From the cell containing the given text, extract its center point as [X, Y] coordinate. 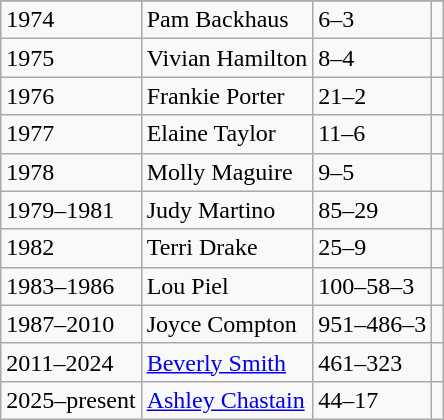
1976 [71, 96]
6–3 [372, 20]
1974 [71, 20]
Pam Backhaus [227, 20]
85–29 [372, 210]
Joyce Compton [227, 324]
461–323 [372, 362]
1978 [71, 172]
25–9 [372, 248]
Ashley Chastain [227, 400]
Judy Martino [227, 210]
951–486–3 [372, 324]
Elaine Taylor [227, 134]
Vivian Hamilton [227, 58]
Frankie Porter [227, 96]
21–2 [372, 96]
9–5 [372, 172]
2011–2024 [71, 362]
1975 [71, 58]
11–6 [372, 134]
Lou Piel [227, 286]
1987–2010 [71, 324]
1979–1981 [71, 210]
8–4 [372, 58]
1977 [71, 134]
100–58–3 [372, 286]
Terri Drake [227, 248]
1983–1986 [71, 286]
Beverly Smith [227, 362]
1982 [71, 248]
2025–present [71, 400]
Molly Maguire [227, 172]
44–17 [372, 400]
